Identify which cell holds the provided text, then report its (x, y) central coordinate. 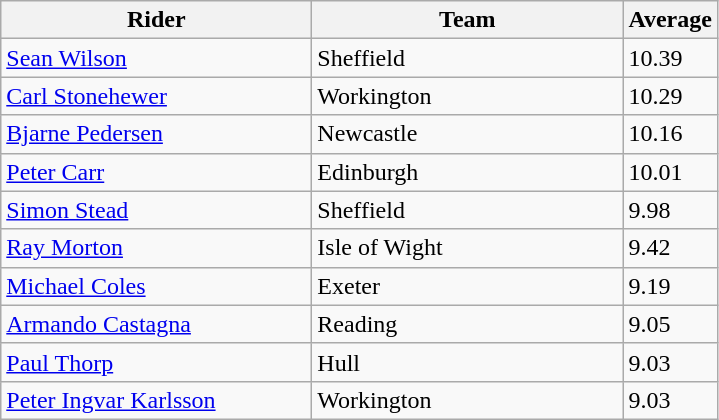
Armando Castagna (156, 324)
Peter Carr (156, 172)
10.39 (670, 58)
Paul Thorp (156, 362)
Peter Ingvar Karlsson (156, 400)
Ray Morton (156, 248)
Average (670, 20)
9.98 (670, 210)
Michael Coles (156, 286)
Simon Stead (156, 210)
Sean Wilson (156, 58)
Exeter (468, 286)
9.42 (670, 248)
Edinburgh (468, 172)
Bjarne Pedersen (156, 134)
10.16 (670, 134)
Team (468, 20)
Rider (156, 20)
Reading (468, 324)
Carl Stonehewer (156, 96)
10.01 (670, 172)
10.29 (670, 96)
Isle of Wight (468, 248)
9.19 (670, 286)
Hull (468, 362)
9.05 (670, 324)
Newcastle (468, 134)
